Capture the cell that displays the provided text and extract its [x, y] central coordinate. 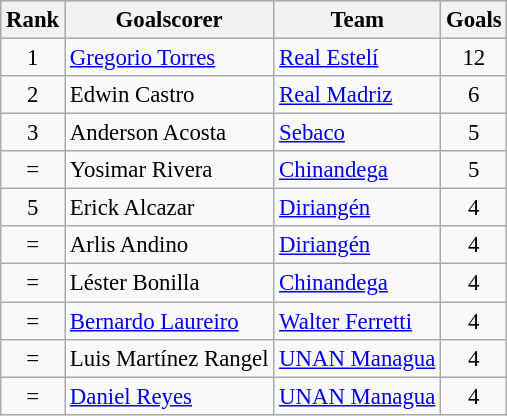
Luis Martínez Rangel [170, 358]
12 [474, 58]
Rank [33, 20]
3 [33, 133]
Anderson Acosta [170, 133]
Erick Alcazar [170, 208]
2 [33, 95]
Sebaco [358, 133]
Edwin Castro [170, 95]
Real Estelí [358, 58]
Gregorio Torres [170, 58]
Walter Ferretti [358, 321]
Bernardo Laureiro [170, 321]
Arlis Andino [170, 245]
Yosimar Rivera [170, 170]
1 [33, 58]
Daniel Reyes [170, 396]
Goals [474, 20]
6 [474, 95]
Team [358, 20]
Léster Bonilla [170, 283]
Real Madriz [358, 95]
Goalscorer [170, 20]
